Scan for the cell matching the given text and deliver its (X, Y) coordinate at center. 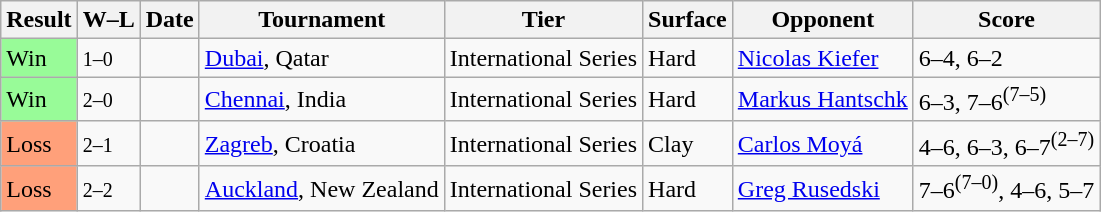
Tier (543, 20)
Nicolas Kiefer (822, 58)
1–0 (108, 58)
7–6(7–0), 4–6, 5–7 (1006, 188)
Clay (688, 144)
Tournament (322, 20)
6–4, 6–2 (1006, 58)
Opponent (822, 20)
6–3, 7–6(7–5) (1006, 100)
Dubai, Qatar (322, 58)
4–6, 6–3, 6–7(2–7) (1006, 144)
Zagreb, Croatia (322, 144)
Greg Rusedski (822, 188)
Markus Hantschk (822, 100)
2–1 (108, 144)
Auckland, New Zealand (322, 188)
2–0 (108, 100)
Result (39, 20)
W–L (108, 20)
Surface (688, 20)
2–2 (108, 188)
Score (1006, 20)
Date (170, 20)
Chennai, India (322, 100)
Carlos Moyá (822, 144)
